For the text-containing cell, return its midpoint in (x, y) coordinate format. 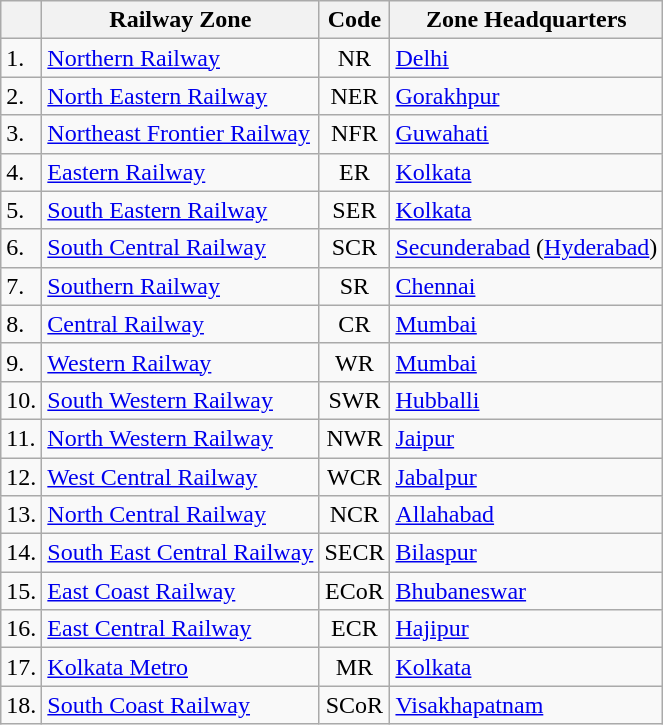
ER (354, 172)
ECR (354, 629)
9. (22, 362)
SCoR (354, 705)
NFR (354, 134)
13. (22, 515)
1. (22, 58)
Central Railway (180, 324)
CR (354, 324)
Code (354, 20)
South Western Railway (180, 400)
10. (22, 400)
SECR (354, 553)
4. (22, 172)
South Central Railway (180, 248)
16. (22, 629)
Secunderabad (Hyderabad) (526, 248)
MR (354, 667)
Southern Railway (180, 286)
Chennai (526, 286)
Bhubaneswar (526, 591)
SR (354, 286)
8. (22, 324)
NCR (354, 515)
ECoR (354, 591)
Hubballi (526, 400)
6. (22, 248)
Eastern Railway (180, 172)
Zone Headquarters (526, 20)
Gorakhpur (526, 96)
Bilaspur (526, 553)
3. (22, 134)
17. (22, 667)
North Eastern Railway (180, 96)
11. (22, 438)
Visakhapatnam (526, 705)
South Coast Railway (180, 705)
7. (22, 286)
SWR (354, 400)
East Coast Railway (180, 591)
Northern Railway (180, 58)
Allahabad (526, 515)
Hajipur (526, 629)
South Eastern Railway (180, 210)
2. (22, 96)
East Central Railway (180, 629)
Jabalpur (526, 477)
South East Central Railway (180, 553)
SER (354, 210)
15. (22, 591)
Kolkata Metro (180, 667)
Western Railway (180, 362)
Northeast Frontier Railway (180, 134)
SCR (354, 248)
WR (354, 362)
Delhi (526, 58)
NR (354, 58)
West Central Railway (180, 477)
18. (22, 705)
12. (22, 477)
North Central Railway (180, 515)
NWR (354, 438)
14. (22, 553)
North Western Railway (180, 438)
5. (22, 210)
Guwahati (526, 134)
NER (354, 96)
Jaipur (526, 438)
WCR (354, 477)
Railway Zone (180, 20)
